From the cell containing the given text, extract its center point as (X, Y) coordinate. 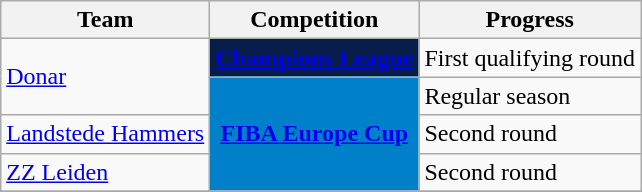
Progress (530, 20)
Regular season (530, 96)
Competition (314, 20)
Donar (106, 77)
First qualifying round (530, 58)
Team (106, 20)
Landstede Hammers (106, 134)
FIBA Europe Cup (314, 134)
Champions League (314, 58)
ZZ Leiden (106, 172)
